From the cell containing the given text, extract its center point as [X, Y] coordinate. 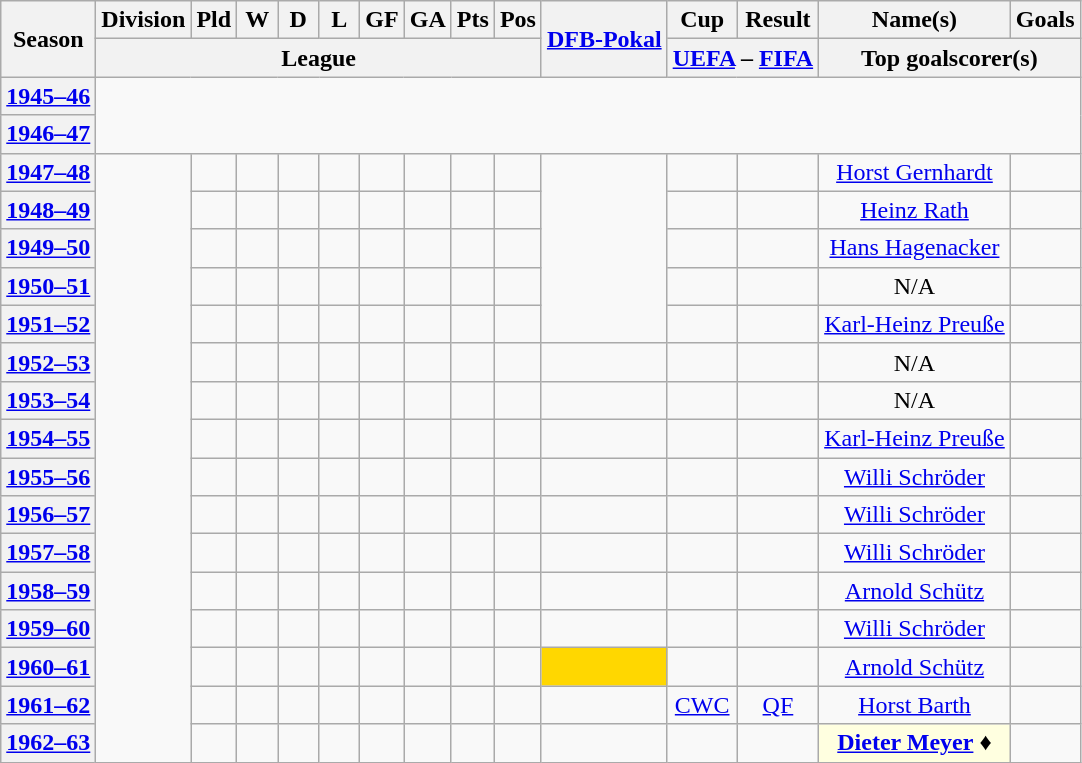
1960–61 [48, 667]
1961–62 [48, 705]
1959–60 [48, 629]
Goals [1045, 20]
1951–52 [48, 324]
1946–47 [48, 134]
1952–53 [48, 362]
Pos [518, 20]
1949–50 [48, 248]
Pts [472, 20]
L [340, 20]
GF [382, 20]
Top goalscorer(s) [950, 58]
Heinz Rath [915, 210]
DFB-Pokal [604, 39]
QF [778, 705]
Division [144, 20]
Season [48, 39]
Horst Barth [915, 705]
Hans Hagenacker [915, 248]
1956–57 [48, 515]
1962–63 [48, 743]
1948–49 [48, 210]
1947–48 [48, 172]
1950–51 [48, 286]
1958–59 [48, 591]
Horst Gernhardt [915, 172]
1954–55 [48, 438]
Pld [214, 20]
1945–46 [48, 96]
UEFA – FIFA [743, 58]
Dieter Meyer ♦ [915, 743]
League [319, 58]
1955–56 [48, 477]
1957–58 [48, 553]
Cup [702, 20]
Name(s) [915, 20]
1953–54 [48, 400]
GA [428, 20]
CWC [702, 705]
Result [778, 20]
D [298, 20]
W [258, 20]
